Pinpoint the cell where the given text exists, returning its (X, Y) midpoint coordinate. 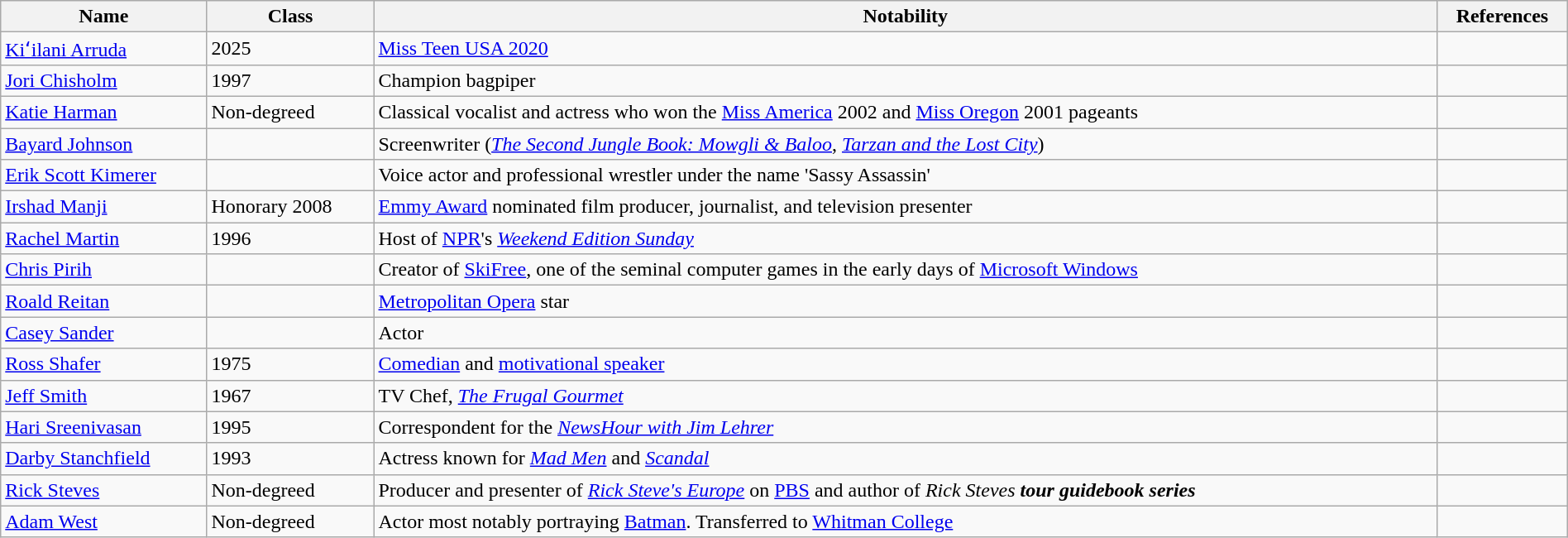
Host of NPR's Weekend Edition Sunday (906, 238)
Rick Steves (104, 490)
Erik Scott Kimerer (104, 175)
Ross Shafer (104, 364)
1993 (290, 459)
References (1503, 17)
Hari Sreenivasan (104, 427)
Katie Harman (104, 112)
1967 (290, 396)
Notability (906, 17)
Metropolitan Opera star (906, 301)
Roald Reitan (104, 301)
Correspondent for the NewsHour with Jim Lehrer (906, 427)
Kiʻilani Arruda (104, 49)
Miss Teen USA 2020 (906, 49)
2025 (290, 49)
Rachel Martin (104, 238)
Irshad Manji (104, 207)
Emmy Award nominated film producer, journalist, and television presenter (906, 207)
Actress known for Mad Men and Scandal (906, 459)
Chris Pirih (104, 270)
Name (104, 17)
Actor most notably portraying Batman. Transferred to Whitman College (906, 521)
Comedian and motivational speaker (906, 364)
1997 (290, 80)
1996 (290, 238)
Champion bagpiper (906, 80)
1975 (290, 364)
TV Chef, The Frugal Gourmet (906, 396)
Honorary 2008 (290, 207)
Jori Chisholm (104, 80)
Class (290, 17)
Creator of SkiFree, one of the seminal computer games in the early days of Microsoft Windows (906, 270)
Classical vocalist and actress who won the Miss America 2002 and Miss Oregon 2001 pageants (906, 112)
Adam West (104, 521)
Screenwriter (The Second Jungle Book: Mowgli & Baloo, Tarzan and the Lost City) (906, 143)
Voice actor and professional wrestler under the name 'Sassy Assassin' (906, 175)
Producer and presenter of Rick Steve's Europe on PBS and author of Rick Steves tour guidebook series (906, 490)
Jeff Smith (104, 396)
Actor (906, 333)
Bayard Johnson (104, 143)
Casey Sander (104, 333)
1995 (290, 427)
Darby Stanchfield (104, 459)
